Find where the given text appears and provide that cell's center as (x, y) coordinate. 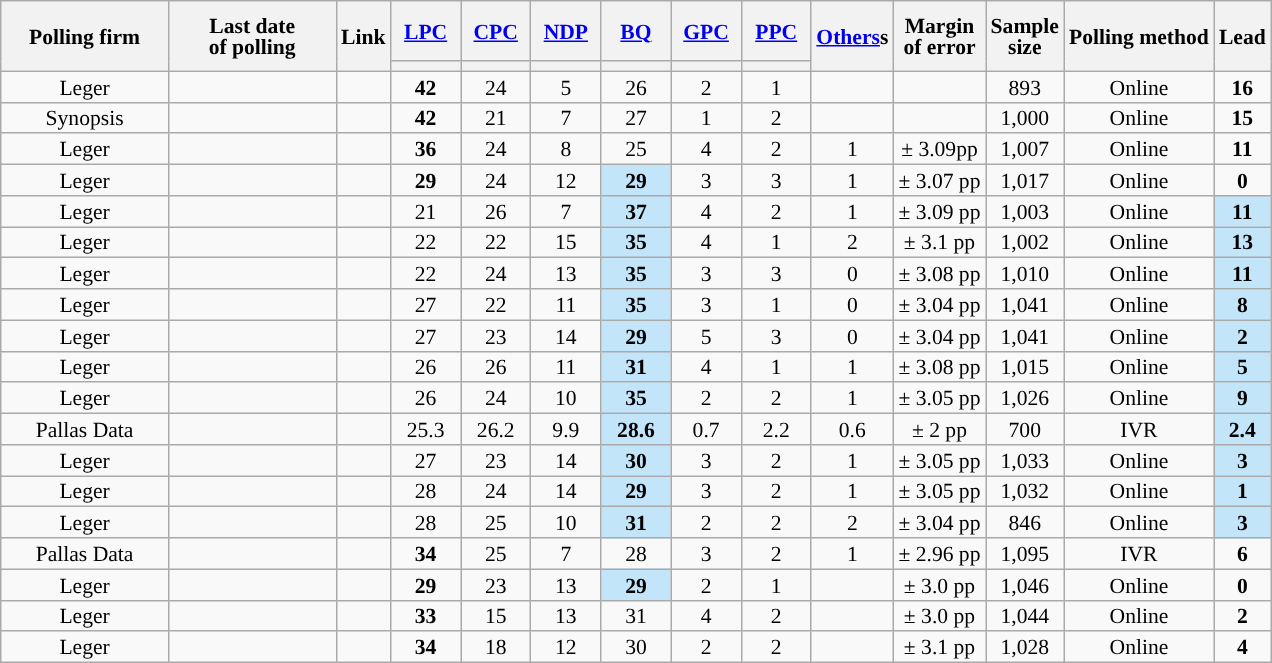
1,026 (1025, 398)
1,032 (1025, 492)
BQ (636, 31)
± 2.96 pp (939, 554)
9 (1242, 398)
9.9 (566, 430)
Otherss (852, 36)
GPC (706, 31)
Lead (1242, 36)
PPC (776, 31)
1,044 (1025, 616)
± 3.09pp (939, 150)
16 (1242, 86)
1,033 (1025, 460)
Polling firm (85, 36)
37 (636, 212)
1,017 (1025, 180)
0.6 (852, 430)
Polling method (1139, 36)
0.7 (706, 430)
± 2 pp (939, 430)
NDP (566, 31)
1,007 (1025, 150)
Marginof error (939, 36)
CPC (496, 31)
18 (496, 648)
893 (1025, 86)
1,003 (1025, 212)
2.4 (1242, 430)
1,028 (1025, 648)
Last dateof polling (252, 36)
LPC (426, 31)
Link (364, 36)
2.2 (776, 430)
1,046 (1025, 584)
25.3 (426, 430)
1,095 (1025, 554)
33 (426, 616)
1,002 (1025, 242)
6 (1242, 554)
700 (1025, 430)
26.2 (496, 430)
846 (1025, 522)
± 3.09 pp (939, 212)
± 3.07 pp (939, 180)
36 (426, 150)
Synopsis (85, 118)
Samplesize (1025, 36)
1,015 (1025, 366)
28.6 (636, 430)
1,010 (1025, 274)
1,000 (1025, 118)
